From the cell containing the given text, extract its center point as [x, y] coordinate. 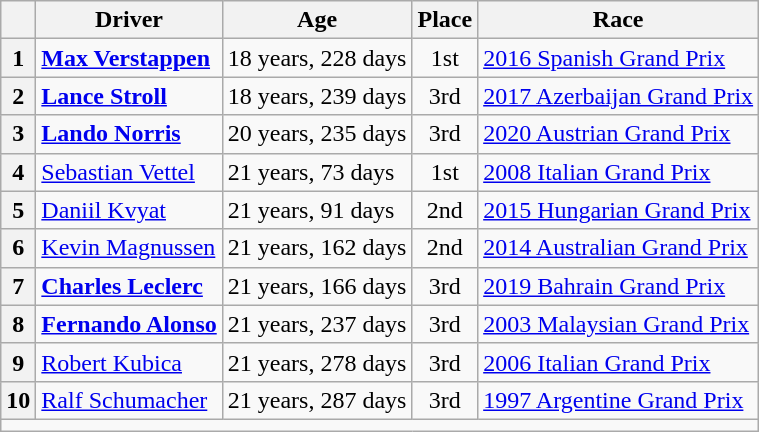
18 years, 228 days [317, 58]
6 [18, 248]
Ralf Schumacher [129, 400]
21 years, 287 days [317, 400]
2015 Hungarian Grand Prix [618, 210]
10 [18, 400]
Race [618, 20]
Sebastian Vettel [129, 172]
Lando Norris [129, 134]
2 [18, 96]
Place [445, 20]
5 [18, 210]
7 [18, 286]
Daniil Kvyat [129, 210]
2003 Malaysian Grand Prix [618, 324]
3 [18, 134]
Max Verstappen [129, 58]
18 years, 239 days [317, 96]
Age [317, 20]
21 years, 166 days [317, 286]
2016 Spanish Grand Prix [618, 58]
Fernando Alonso [129, 324]
4 [18, 172]
21 years, 73 days [317, 172]
Robert Kubica [129, 362]
21 years, 91 days [317, 210]
2020 Austrian Grand Prix [618, 134]
Driver [129, 20]
2008 Italian Grand Prix [618, 172]
9 [18, 362]
21 years, 162 days [317, 248]
21 years, 237 days [317, 324]
Kevin Magnussen [129, 248]
2006 Italian Grand Prix [618, 362]
Lance Stroll [129, 96]
1 [18, 58]
2017 Azerbaijan Grand Prix [618, 96]
8 [18, 324]
1997 Argentine Grand Prix [618, 400]
2014 Australian Grand Prix [618, 248]
20 years, 235 days [317, 134]
21 years, 278 days [317, 362]
Charles Leclerc [129, 286]
2019 Bahrain Grand Prix [618, 286]
